Find where the given text appears and provide that cell's center as (x, y) coordinate. 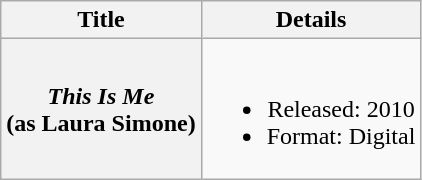
This Is Me (as Laura Simone) (101, 109)
Details (311, 20)
Released: 2010Format: Digital (311, 109)
Title (101, 20)
